From the cell containing the given text, extract its center point as (X, Y) coordinate. 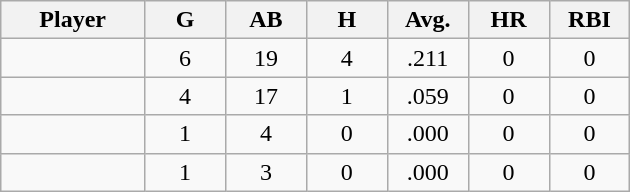
17 (266, 96)
6 (186, 58)
Avg. (428, 20)
.211 (428, 58)
19 (266, 58)
RBI (590, 20)
3 (266, 172)
G (186, 20)
AB (266, 20)
.059 (428, 96)
HR (508, 20)
Player (73, 20)
H (346, 20)
